Capture the cell that displays the provided text and extract its (X, Y) central coordinate. 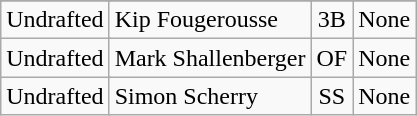
OF (332, 58)
Simon Scherry (210, 96)
3B (332, 20)
Kip Fougerousse (210, 20)
SS (332, 96)
Mark Shallenberger (210, 58)
